Determine the [X, Y] coordinate at the center of the cell enclosing the given text.  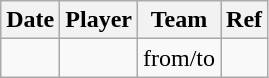
from/to [178, 58]
Ref [244, 20]
Team [178, 20]
Player [99, 20]
Date [30, 20]
